Locate the cell with the specified text and output its (x, y) center coordinate. 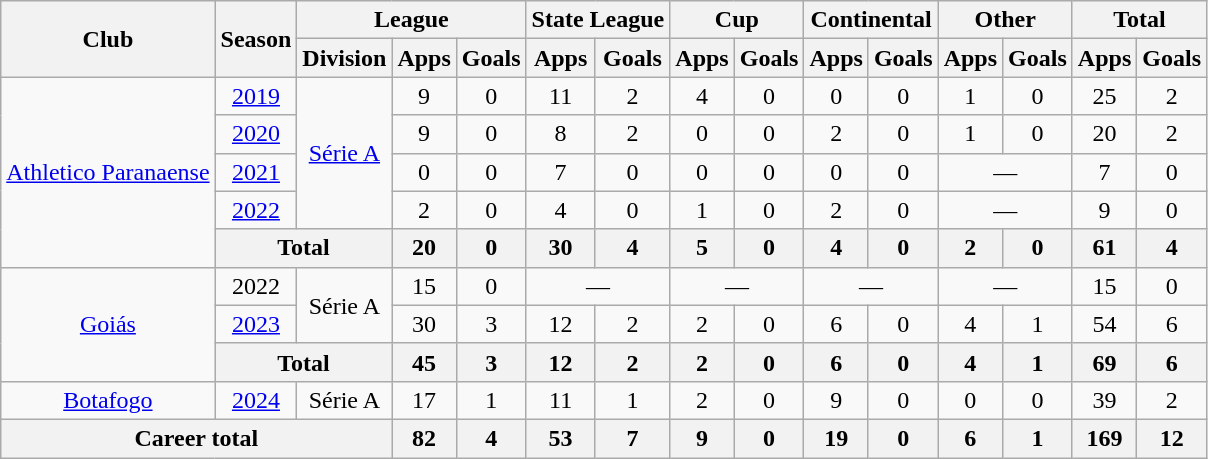
2021 (256, 172)
5 (702, 248)
45 (424, 362)
53 (560, 438)
State League (598, 20)
8 (560, 134)
Club (108, 39)
Goiás (108, 324)
Career total (196, 438)
61 (1104, 248)
Other (1005, 20)
2024 (256, 400)
Cup (737, 20)
54 (1104, 324)
39 (1104, 400)
2023 (256, 324)
Season (256, 39)
Athletico Paranaense (108, 172)
Division (344, 58)
69 (1104, 362)
82 (424, 438)
2019 (256, 96)
Continental (871, 20)
2020 (256, 134)
Botafogo (108, 400)
League (412, 20)
17 (424, 400)
25 (1104, 96)
169 (1104, 438)
19 (836, 438)
